From the cell containing the given text, extract its center point as (X, Y) coordinate. 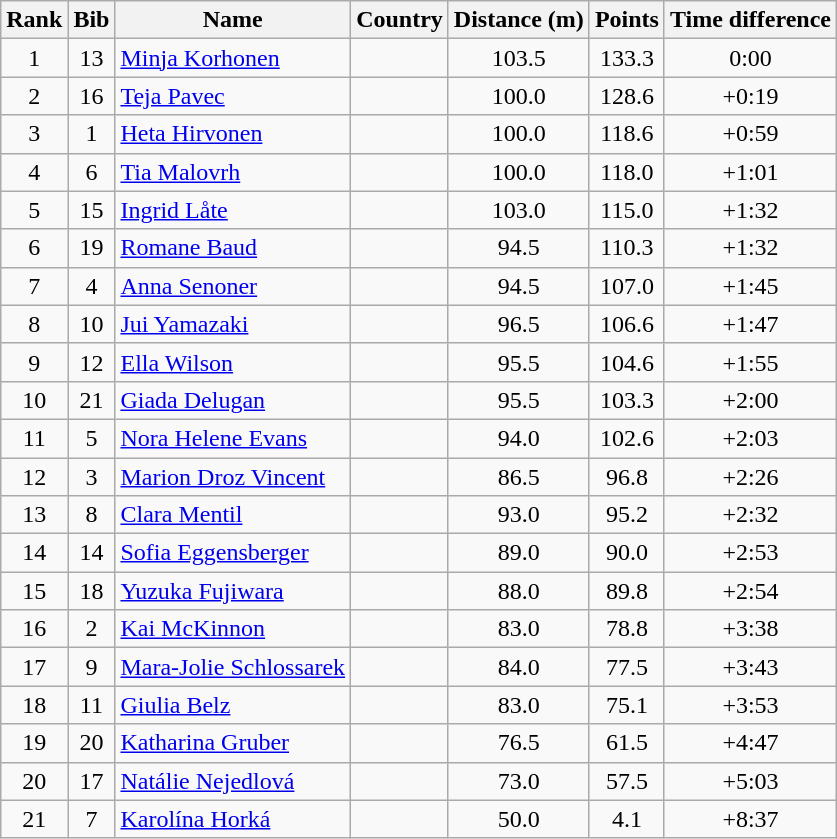
+2:03 (750, 438)
78.8 (626, 629)
Giada Delugan (233, 400)
106.6 (626, 324)
Distance (m) (518, 20)
95.2 (626, 515)
+2:32 (750, 515)
+0:59 (750, 134)
Points (626, 20)
+2:26 (750, 477)
Ingrid Låte (233, 210)
+1:55 (750, 362)
+3:38 (750, 629)
93.0 (518, 515)
103.3 (626, 400)
Karolína Horká (233, 819)
+5:03 (750, 781)
89.8 (626, 591)
4.1 (626, 819)
128.6 (626, 96)
110.3 (626, 248)
Clara Mentil (233, 515)
Country (400, 20)
Jui Yamazaki (233, 324)
115.0 (626, 210)
96.8 (626, 477)
+1:47 (750, 324)
Katharina Gruber (233, 743)
Ella Wilson (233, 362)
+3:43 (750, 667)
76.5 (518, 743)
50.0 (518, 819)
75.1 (626, 705)
Minja Korhonen (233, 58)
Romane Baud (233, 248)
118.0 (626, 172)
+2:53 (750, 553)
Tia Malovrh (233, 172)
Marion Droz Vincent (233, 477)
84.0 (518, 667)
+8:37 (750, 819)
Rank (34, 20)
+2:54 (750, 591)
Nora Helene Evans (233, 438)
Kai McKinnon (233, 629)
Heta Hirvonen (233, 134)
+3:53 (750, 705)
103.0 (518, 210)
Teja Pavec (233, 96)
+1:45 (750, 286)
Sofia Eggensberger (233, 553)
61.5 (626, 743)
133.3 (626, 58)
Bib (92, 20)
103.5 (518, 58)
Anna Senoner (233, 286)
118.6 (626, 134)
107.0 (626, 286)
+1:01 (750, 172)
104.6 (626, 362)
0:00 (750, 58)
90.0 (626, 553)
77.5 (626, 667)
+2:00 (750, 400)
57.5 (626, 781)
Time difference (750, 20)
94.0 (518, 438)
73.0 (518, 781)
89.0 (518, 553)
Natálie Nejedlová (233, 781)
88.0 (518, 591)
96.5 (518, 324)
Mara-Jolie Schlossarek (233, 667)
Giulia Belz (233, 705)
Name (233, 20)
102.6 (626, 438)
+4:47 (750, 743)
86.5 (518, 477)
Yuzuka Fujiwara (233, 591)
+0:19 (750, 96)
